Return [X, Y] of the center of cell containing provided text 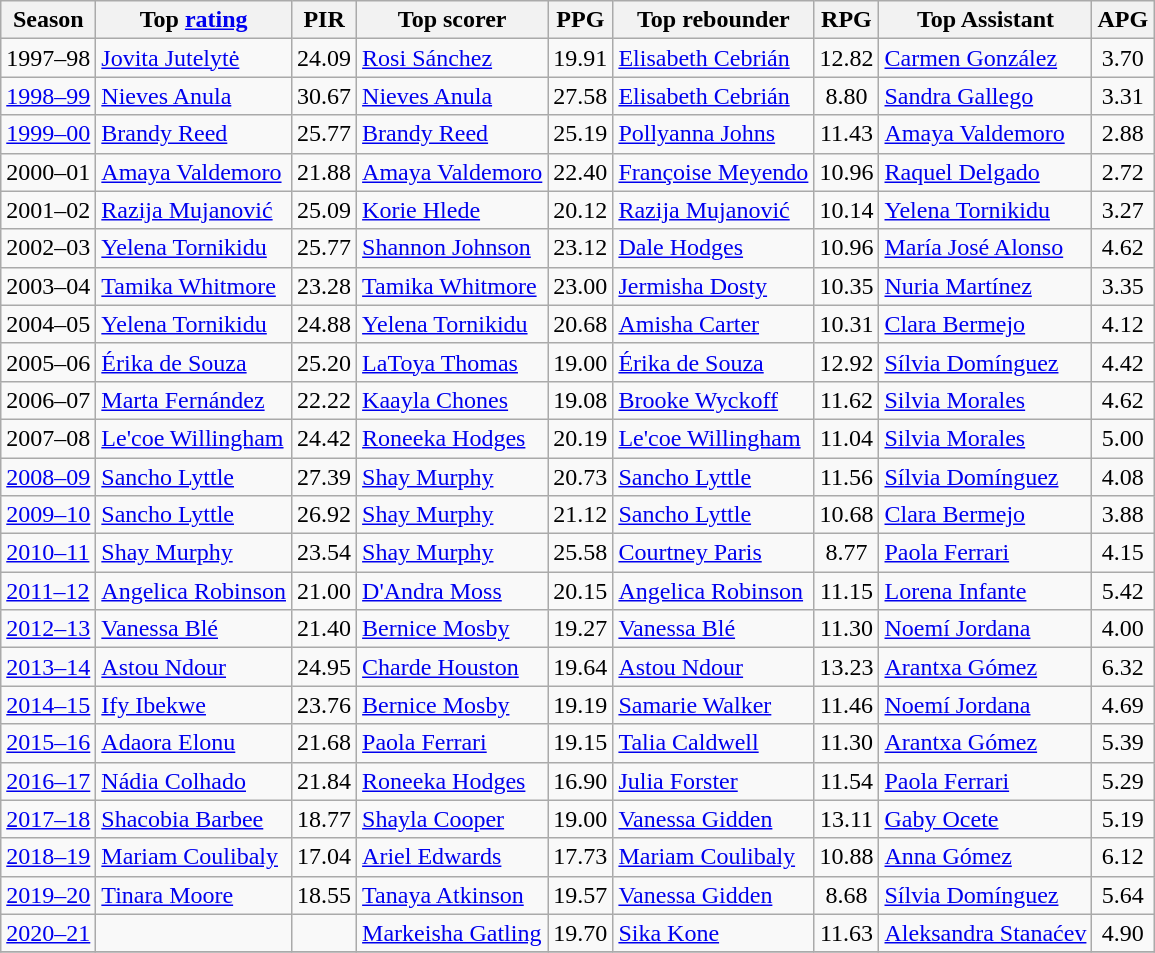
2008–09 [48, 477]
4.00 [1123, 629]
8.68 [846, 895]
21.84 [324, 781]
4.08 [1123, 477]
2005–06 [48, 362]
Françoise Meyendo [714, 172]
2010–11 [48, 553]
Jovita Jutelytė [194, 58]
24.42 [324, 438]
PIR [324, 20]
Top rebounder [714, 20]
Ariel Edwards [452, 857]
30.67 [324, 96]
25.58 [580, 553]
11.04 [846, 438]
23.00 [580, 286]
11.54 [846, 781]
RPG [846, 20]
21.12 [580, 515]
4.69 [1123, 705]
5.64 [1123, 895]
3.27 [1123, 210]
2013–14 [48, 667]
Rosi Sánchez [452, 58]
20.73 [580, 477]
5.19 [1123, 819]
2000–01 [48, 172]
Tanaya Atkinson [452, 895]
23.54 [324, 553]
18.55 [324, 895]
22.22 [324, 400]
24.95 [324, 667]
Anna Gómez [986, 857]
Pollyanna Johns [714, 134]
Gaby Ocete [986, 819]
1999–00 [48, 134]
20.68 [580, 324]
21.00 [324, 591]
18.77 [324, 819]
12.82 [846, 58]
11.56 [846, 477]
Charde Houston [452, 667]
4.90 [1123, 933]
Top rating [194, 20]
10.31 [846, 324]
2020–21 [48, 933]
16.90 [580, 781]
2003–04 [48, 286]
1998–99 [48, 96]
17.73 [580, 857]
11.15 [846, 591]
25.09 [324, 210]
2016–17 [48, 781]
Nádia Colhado [194, 781]
4.15 [1123, 553]
2006–07 [48, 400]
20.15 [580, 591]
Jermisha Dosty [714, 286]
21.88 [324, 172]
10.35 [846, 286]
Lorena Infante [986, 591]
12.92 [846, 362]
19.64 [580, 667]
Nuria Martínez [986, 286]
11.63 [846, 933]
2.72 [1123, 172]
2017–18 [48, 819]
2012–13 [48, 629]
23.28 [324, 286]
2004–05 [48, 324]
Courtney Paris [714, 553]
25.19 [580, 134]
19.19 [580, 705]
2014–15 [48, 705]
27.58 [580, 96]
Talia Caldwell [714, 743]
D'Andra Moss [452, 591]
13.23 [846, 667]
2011–12 [48, 591]
Adaora Elonu [194, 743]
Marta Fernández [194, 400]
Dale Hodges [714, 248]
Sika Kone [714, 933]
27.39 [324, 477]
Samarie Walker [714, 705]
3.88 [1123, 515]
Brooke Wyckoff [714, 400]
4.12 [1123, 324]
4.42 [1123, 362]
21.68 [324, 743]
19.27 [580, 629]
24.09 [324, 58]
11.46 [846, 705]
5.29 [1123, 781]
6.32 [1123, 667]
2001–02 [48, 210]
24.88 [324, 324]
19.57 [580, 895]
Shannon Johnson [452, 248]
5.39 [1123, 743]
20.19 [580, 438]
2002–03 [48, 248]
Shacobia Barbee [194, 819]
25.20 [324, 362]
2009–10 [48, 515]
10.88 [846, 857]
2015–16 [48, 743]
2019–20 [48, 895]
Markeisha Gatling [452, 933]
8.77 [846, 553]
Julia Forster [714, 781]
Amisha Carter [714, 324]
21.40 [324, 629]
19.91 [580, 58]
María José Alonso [986, 248]
PPG [580, 20]
3.31 [1123, 96]
5.42 [1123, 591]
10.68 [846, 515]
LaToya Thomas [452, 362]
Shayla Cooper [452, 819]
Carmen González [986, 58]
2018–19 [48, 857]
1997–98 [48, 58]
APG [1123, 20]
Top scorer [452, 20]
11.43 [846, 134]
6.12 [1123, 857]
3.35 [1123, 286]
23.12 [580, 248]
19.70 [580, 933]
Ify Ibekwe [194, 705]
Kaayla Chones [452, 400]
Aleksandra Stanaćev [986, 933]
8.80 [846, 96]
2.88 [1123, 134]
26.92 [324, 515]
22.40 [580, 172]
2007–08 [48, 438]
5.00 [1123, 438]
Sandra Gallego [986, 96]
Tinara Moore [194, 895]
Korie Hlede [452, 210]
10.14 [846, 210]
Season [48, 20]
Top Assistant [986, 20]
19.08 [580, 400]
13.11 [846, 819]
17.04 [324, 857]
23.76 [324, 705]
19.15 [580, 743]
3.70 [1123, 58]
11.62 [846, 400]
Raquel Delgado [986, 172]
20.12 [580, 210]
